Output the [X, Y] coordinate of the center of the cell containing the given text.  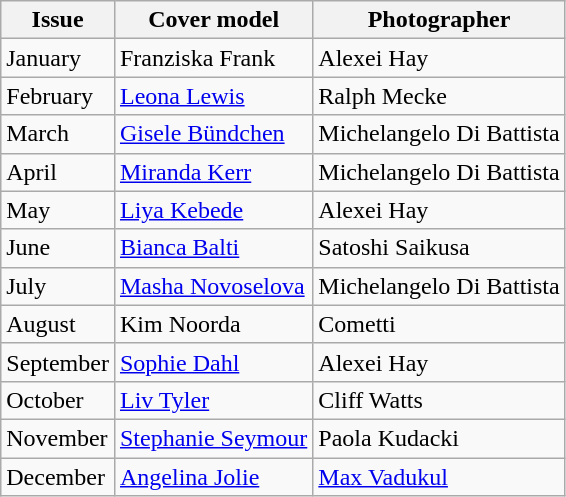
Bianca Balti [213, 248]
Satoshi Saikusa [439, 248]
December [58, 477]
Stephanie Seymour [213, 438]
Masha Novoselova [213, 286]
August [58, 324]
September [58, 362]
May [58, 210]
June [58, 248]
February [58, 96]
Miranda Kerr [213, 172]
Cometti [439, 324]
Photographer [439, 20]
January [58, 58]
Sophie Dahl [213, 362]
Paola Kudacki [439, 438]
Cliff Watts [439, 400]
Kim Noorda [213, 324]
Liv Tyler [213, 400]
Ralph Mecke [439, 96]
Cover model [213, 20]
April [58, 172]
Gisele Bündchen [213, 134]
Issue [58, 20]
October [58, 400]
Franziska Frank [213, 58]
Liya Kebede [213, 210]
Max Vadukul [439, 477]
Angelina Jolie [213, 477]
Leona Lewis [213, 96]
November [58, 438]
March [58, 134]
July [58, 286]
